Find where the given text appears and provide that cell's center as (X, Y) coordinate. 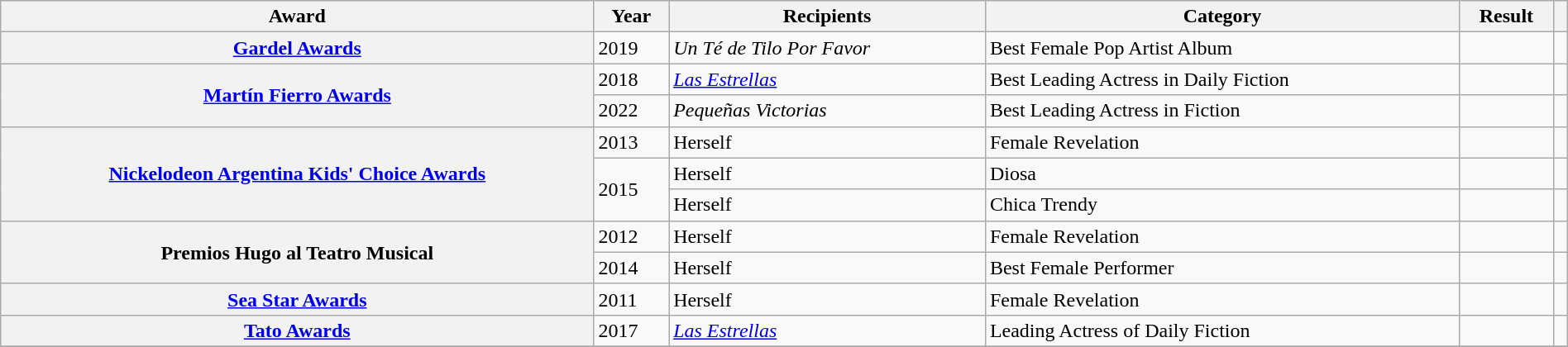
2012 (632, 236)
Martín Fierro Awards (298, 95)
Tato Awards (298, 330)
2022 (632, 111)
Category (1222, 17)
Best Female Pop Artist Album (1222, 48)
Best Leading Actress in Daily Fiction (1222, 79)
Award (298, 17)
2011 (632, 299)
Recipients (827, 17)
Year (632, 17)
Chica Trendy (1222, 205)
Un Té de Tilo Por Favor (827, 48)
2018 (632, 79)
2019 (632, 48)
Gardel Awards (298, 48)
Diosa (1222, 173)
2013 (632, 142)
2017 (632, 330)
2014 (632, 268)
Leading Actress of Daily Fiction (1222, 330)
Premios Hugo al Teatro Musical (298, 252)
2015 (632, 189)
Pequeñas Victorias (827, 111)
Nickelodeon Argentina Kids' Choice Awards (298, 173)
Sea Star Awards (298, 299)
Best Female Performer (1222, 268)
Result (1507, 17)
Best Leading Actress in Fiction (1222, 111)
